Extract the [x, y] coordinate from the center of the cell holding the provided text.  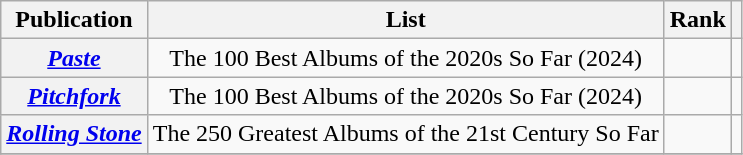
Publication [74, 20]
Pitchfork [74, 96]
The 250 Greatest Albums of the 21st Century So Far [406, 134]
Rolling Stone [74, 134]
List [406, 20]
Rank [698, 20]
Paste [74, 58]
